Scan for the cell matching the given text and deliver its [X, Y] coordinate at center. 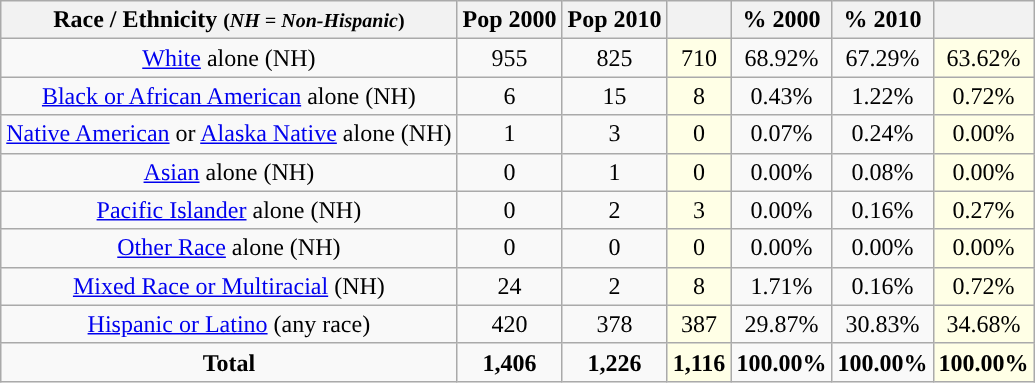
1,406 [510, 362]
% 2010 [882, 20]
0.24% [882, 134]
34.68% [984, 324]
24 [510, 286]
Mixed Race or Multiracial (NH) [229, 286]
30.83% [882, 324]
Pop 2000 [510, 20]
Black or African American alone (NH) [229, 96]
67.29% [882, 58]
6 [510, 96]
15 [614, 96]
710 [699, 58]
0.07% [782, 134]
0.43% [782, 96]
68.92% [782, 58]
Pop 2010 [614, 20]
29.87% [782, 324]
Total [229, 362]
1,226 [614, 362]
63.62% [984, 58]
955 [510, 58]
1.71% [782, 286]
420 [510, 324]
825 [614, 58]
378 [614, 324]
Asian alone (NH) [229, 172]
Other Race alone (NH) [229, 248]
Pacific Islander alone (NH) [229, 210]
Native American or Alaska Native alone (NH) [229, 134]
% 2000 [782, 20]
Race / Ethnicity (NH = Non-Hispanic) [229, 20]
White alone (NH) [229, 58]
387 [699, 324]
1.22% [882, 96]
1,116 [699, 362]
Hispanic or Latino (any race) [229, 324]
0.27% [984, 210]
0.08% [882, 172]
